Identify which cell holds the provided text, then report its (X, Y) central coordinate. 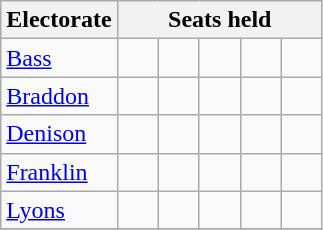
Denison (59, 134)
Electorate (59, 20)
Franklin (59, 172)
Lyons (59, 210)
Bass (59, 58)
Braddon (59, 96)
Seats held (220, 20)
